For the text-containing cell, return its midpoint in (X, Y) coordinate format. 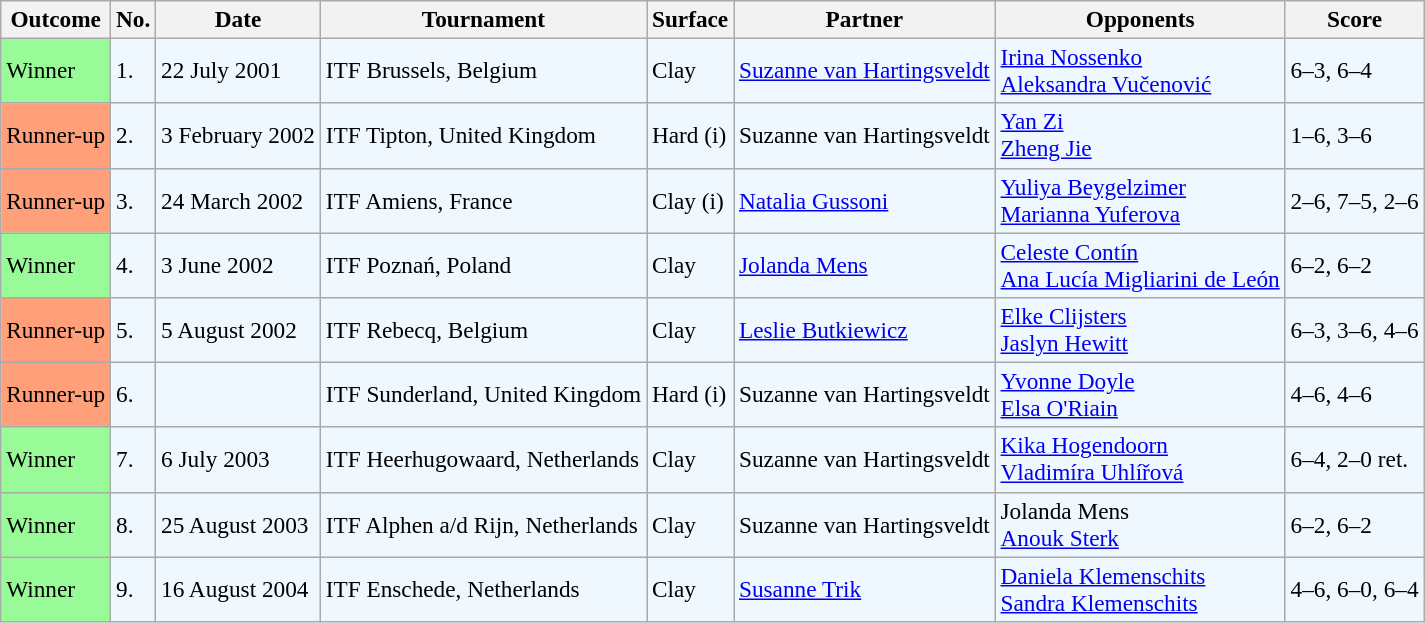
6–3, 3–6, 4–6 (1354, 330)
Date (238, 19)
ITF Rebecq, Belgium (483, 330)
4–6, 6–0, 6–4 (1354, 588)
3. (134, 200)
Partner (865, 19)
Jolanda Mens (865, 264)
6 July 2003 (238, 460)
Yan Zi Zheng Jie (1140, 136)
16 August 2004 (238, 588)
ITF Tipton, United Kingdom (483, 136)
Tournament (483, 19)
Outcome (56, 19)
Daniela Klemenschits Sandra Klemenschits (1140, 588)
7. (134, 460)
2. (134, 136)
5 August 2002 (238, 330)
Yuliya Beygelzimer Marianna Yuferova (1140, 200)
6–3, 6–4 (1354, 70)
6. (134, 394)
ITF Amiens, France (483, 200)
Irina Nossenko Aleksandra Vučenović (1140, 70)
Clay (i) (690, 200)
Score (1354, 19)
22 July 2001 (238, 70)
Celeste Contín Ana Lucía Migliarini de León (1140, 264)
Jolanda Mens Anouk Sterk (1140, 524)
8. (134, 524)
25 August 2003 (238, 524)
Leslie Butkiewicz (865, 330)
Surface (690, 19)
3 February 2002 (238, 136)
1–6, 3–6 (1354, 136)
ITF Enschede, Netherlands (483, 588)
Elke Clijsters Jaslyn Hewitt (1140, 330)
6–4, 2–0 ret. (1354, 460)
Yvonne Doyle Elsa O'Riain (1140, 394)
ITF Alphen a/d Rijn, Netherlands (483, 524)
No. (134, 19)
Opponents (1140, 19)
ITF Poznań, Poland (483, 264)
1. (134, 70)
3 June 2002 (238, 264)
ITF Heerhugowaard, Netherlands (483, 460)
4. (134, 264)
ITF Brussels, Belgium (483, 70)
4–6, 4–6 (1354, 394)
24 March 2002 (238, 200)
2–6, 7–5, 2–6 (1354, 200)
Natalia Gussoni (865, 200)
Susanne Trik (865, 588)
9. (134, 588)
Kika Hogendoorn Vladimíra Uhlířová (1140, 460)
ITF Sunderland, United Kingdom (483, 394)
5. (134, 330)
